Return [x, y] of the center of cell containing provided text 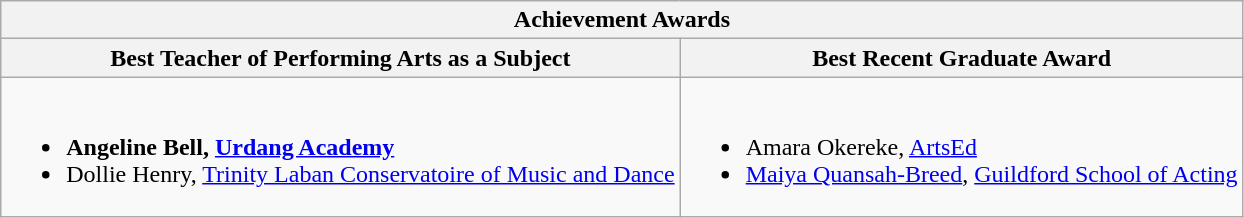
Best Recent Graduate Award [962, 58]
Best Teacher of Performing Arts as a Subject [340, 58]
Angeline Bell, Urdang AcademyDollie Henry, Trinity Laban Conservatoire of Music and Dance [340, 147]
Amara Okereke, ArtsEdMaiya Quansah-Breed, Guildford School of Acting [962, 147]
Achievement Awards [622, 20]
